Capture the cell that displays the provided text and extract its [X, Y] central coordinate. 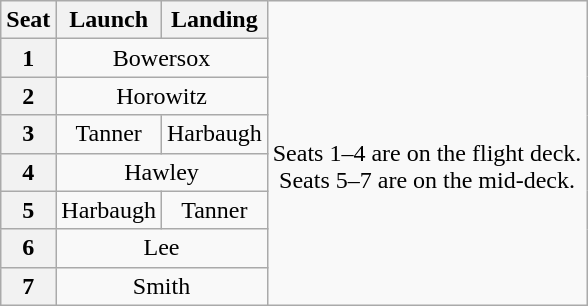
4 [28, 172]
5 [28, 210]
3 [28, 134]
Seats 1–4 are on the flight deck.Seats 5–7 are on the mid-deck. [427, 153]
7 [28, 286]
Lee [162, 248]
Launch [109, 20]
2 [28, 96]
Hawley [162, 172]
Landing [215, 20]
6 [28, 248]
1 [28, 58]
Horowitz [162, 96]
Seat [28, 20]
Smith [162, 286]
Bowersox [162, 58]
